Search for the cell housing the specified text and yield its (X, Y) center coordinate. 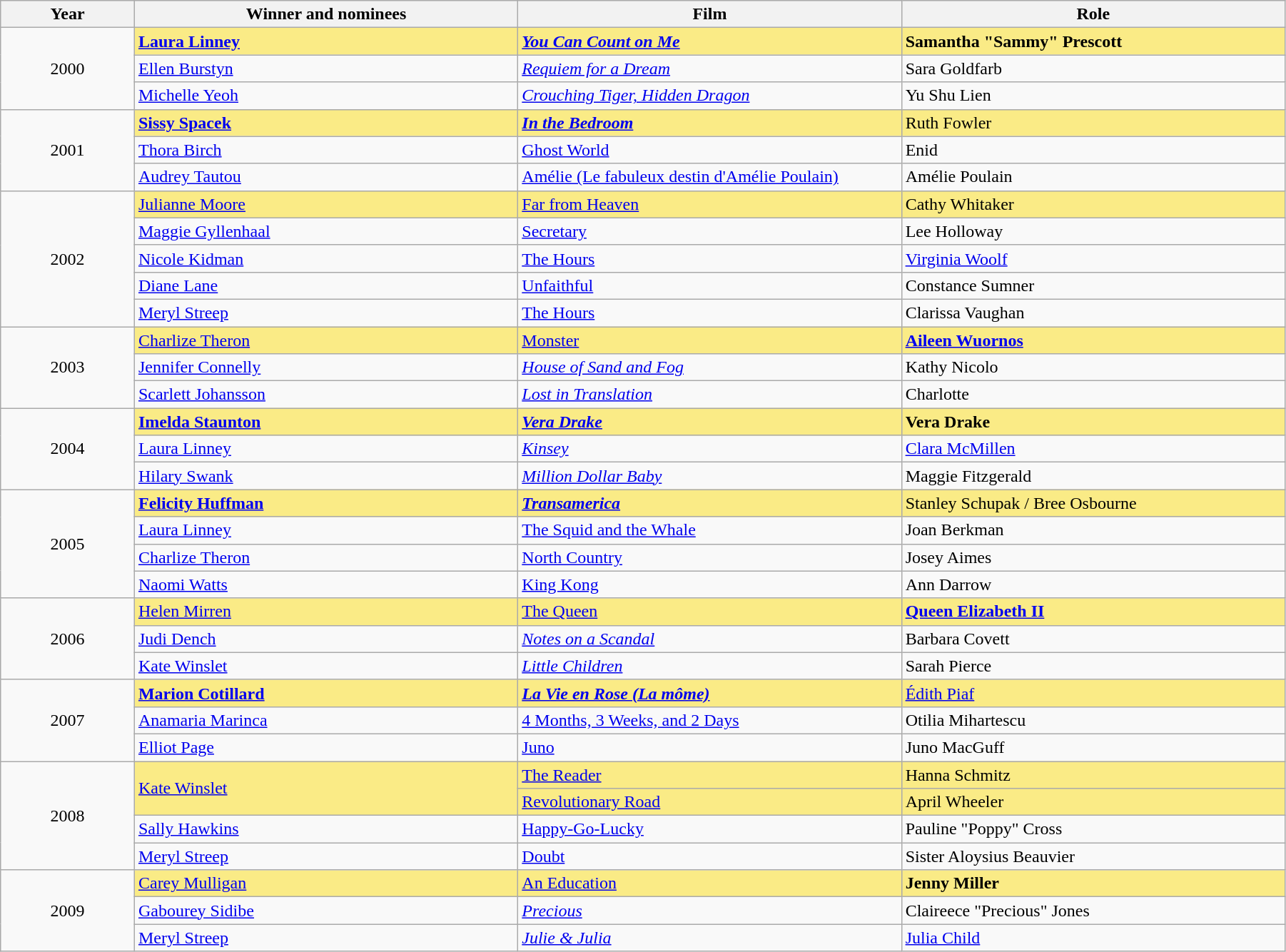
Ann Darrow (1093, 584)
Elliot Page (325, 747)
Lee Holloway (1093, 231)
2007 (68, 720)
Thora Birch (325, 150)
An Education (709, 883)
Marion Cotillard (325, 693)
Maggie Gyllenhaal (325, 231)
2005 (68, 544)
Barbara Covett (1093, 639)
Otilia Mihartescu (1093, 720)
Judi Dench (325, 639)
Sara Goldfarb (1093, 69)
Audrey Tautou (325, 177)
Crouching Tiger, Hidden Dragon (709, 96)
Sarah Pierce (1093, 666)
Hilary Swank (325, 476)
Stanley Schupak / Bree Osbourne (1093, 503)
King Kong (709, 584)
Claireece "Precious" Jones (1093, 911)
Maggie Fitzgerald (1093, 476)
Requiem for a Dream (709, 69)
Sally Hawkins (325, 829)
Juno (709, 747)
Revolutionary Road (709, 802)
Sister Aloysius Beauvier (1093, 856)
Pauline "Poppy" Cross (1093, 829)
Juno MacGuff (1093, 747)
Doubt (709, 856)
April Wheeler (1093, 802)
Julianne Moore (325, 204)
Secretary (709, 231)
Transamerica (709, 503)
In the Bedroom (709, 123)
North Country (709, 557)
Year (68, 14)
Édith Piaf (1093, 693)
Clarissa Vaughan (1093, 313)
House of Sand and Fog (709, 368)
Joan Berkman (1093, 530)
2002 (68, 258)
Million Dollar Baby (709, 476)
Diane Lane (325, 285)
2006 (68, 639)
Amélie Poulain (1093, 177)
Clara McMillen (1093, 449)
Anamaria Marinca (325, 720)
Yu Shu Lien (1093, 96)
2009 (68, 911)
Hanna Schmitz (1093, 774)
Jenny Miller (1093, 883)
Amélie (Le fabuleux destin d'Amélie Poulain) (709, 177)
Scarlett Johansson (325, 395)
Lost in Translation (709, 395)
Happy-Go-Lucky (709, 829)
Film (709, 14)
2000 (68, 69)
Winner and nominees (325, 14)
The Queen (709, 612)
Sissy Spacek (325, 123)
Samantha "Sammy" Prescott (1093, 41)
Julie & Julia (709, 938)
Ellen Burstyn (325, 69)
Felicity Huffman (325, 503)
Enid (1093, 150)
You Can Count on Me (709, 41)
The Squid and the Whale (709, 530)
Naomi Watts (325, 584)
Kinsey (709, 449)
Constance Sumner (1093, 285)
Ghost World (709, 150)
Michelle Yeoh (325, 96)
2008 (68, 815)
The Reader (709, 774)
Ruth Fowler (1093, 123)
Julia Child (1093, 938)
La Vie en Rose (La môme) (709, 693)
Carey Mulligan (325, 883)
Helen Mirren (325, 612)
Nicole Kidman (325, 258)
2004 (68, 449)
Monster (709, 340)
Aileen Wuornos (1093, 340)
Precious (709, 911)
Gabourey Sidibe (325, 911)
Virginia Woolf (1093, 258)
Role (1093, 14)
Little Children (709, 666)
Cathy Whitaker (1093, 204)
Unfaithful (709, 285)
Jennifer Connelly (325, 368)
Imelda Staunton (325, 422)
2001 (68, 150)
4 Months, 3 Weeks, and 2 Days (709, 720)
Kathy Nicolo (1093, 368)
Notes on a Scandal (709, 639)
Far from Heaven (709, 204)
Charlotte (1093, 395)
Queen Elizabeth II (1093, 612)
2003 (68, 368)
Josey Aimes (1093, 557)
